Find where the given text appears and provide that cell's center as [X, Y] coordinate. 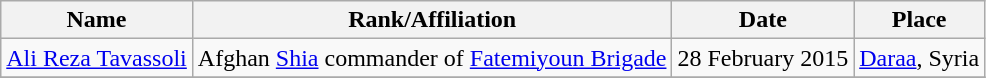
Rank/Affiliation [432, 20]
Afghan Shia commander of Fatemiyoun Brigade [432, 58]
28 February 2015 [763, 58]
Daraa, Syria [920, 58]
Name [97, 20]
Date [763, 20]
Place [920, 20]
Ali Reza Tavassoli [97, 58]
